Find where the given text appears and provide that cell's center as [X, Y] coordinate. 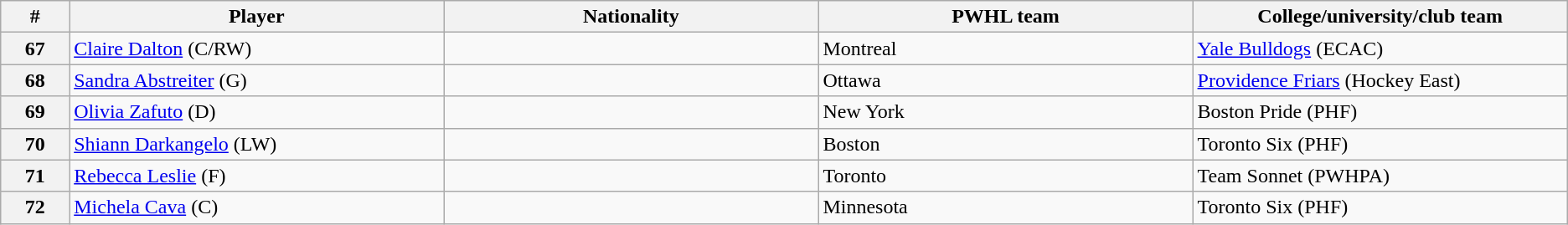
Olivia Zafuto (D) [256, 112]
Sandra Abstreiter (G) [256, 80]
Toronto [1005, 176]
Boston Pride (PHF) [1380, 112]
Nationality [632, 17]
Minnesota [1005, 207]
Claire Dalton (C/RW) [256, 49]
Providence Friars (Hockey East) [1380, 80]
New York [1005, 112]
Rebecca Leslie (F) [256, 176]
Michela Cava (C) [256, 207]
71 [35, 176]
Yale Bulldogs (ECAC) [1380, 49]
72 [35, 207]
Ottawa [1005, 80]
Team Sonnet (PWHPA) [1380, 176]
# [35, 17]
67 [35, 49]
PWHL team [1005, 17]
Boston [1005, 144]
70 [35, 144]
69 [35, 112]
Shiann Darkangelo (LW) [256, 144]
68 [35, 80]
Montreal [1005, 49]
College/university/club team [1380, 17]
Player [256, 17]
